Provide the (X, Y) coordinate of the cell's center where the given text is located.  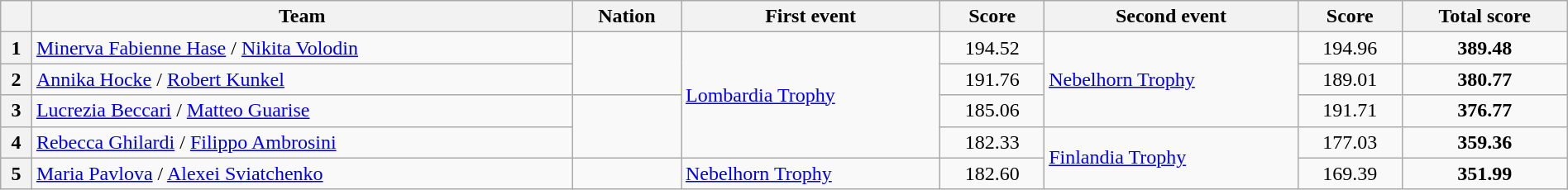
359.36 (1484, 142)
Minerva Fabienne Hase / Nikita Volodin (302, 48)
380.77 (1484, 79)
351.99 (1484, 173)
169.39 (1350, 173)
1 (17, 48)
Total score (1484, 17)
Rebecca Ghilardi / Filippo Ambrosini (302, 142)
2 (17, 79)
5 (17, 173)
185.06 (992, 111)
194.96 (1350, 48)
376.77 (1484, 111)
Lucrezia Beccari / Matteo Guarise (302, 111)
Annika Hocke / Robert Kunkel (302, 79)
First event (810, 17)
191.76 (992, 79)
Lombardia Trophy (810, 95)
Second event (1171, 17)
Finlandia Trophy (1171, 158)
3 (17, 111)
389.48 (1484, 48)
Team (302, 17)
Nation (627, 17)
182.33 (992, 142)
4 (17, 142)
191.71 (1350, 111)
189.01 (1350, 79)
182.60 (992, 173)
Maria Pavlova / Alexei Sviatchenko (302, 173)
177.03 (1350, 142)
194.52 (992, 48)
